Provide the (X, Y) coordinate of the cell's center where the given text is located.  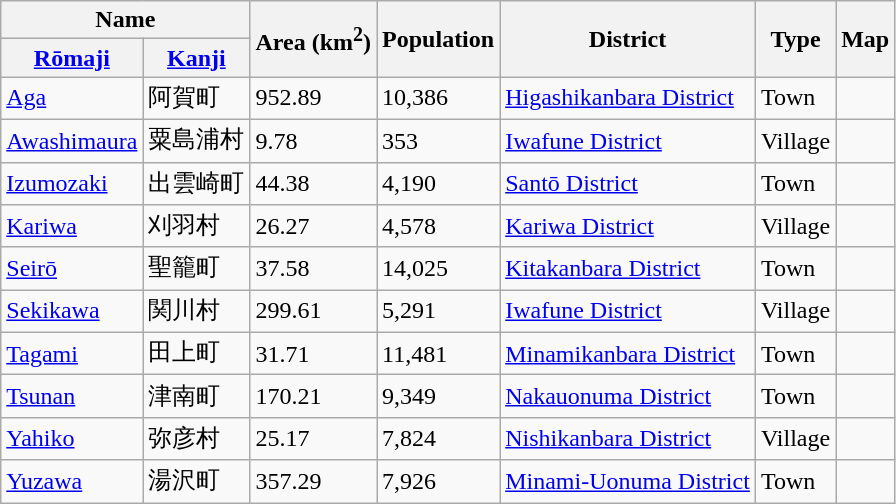
357.29 (314, 482)
11,481 (438, 354)
14,025 (438, 268)
7,824 (438, 438)
299.61 (314, 312)
7,926 (438, 482)
関川村 (196, 312)
44.38 (314, 184)
Nakauonuma District (628, 396)
Map (866, 39)
353 (438, 140)
Yuzawa (72, 482)
湯沢町 (196, 482)
阿賀町 (196, 98)
Rōmaji (72, 58)
Nishikanbara District (628, 438)
田上町 (196, 354)
9,349 (438, 396)
Tsunan (72, 396)
4,578 (438, 226)
170.21 (314, 396)
Kariwa (72, 226)
Type (795, 39)
Kariwa District (628, 226)
Kitakanbara District (628, 268)
津南町 (196, 396)
Awashimaura (72, 140)
25.17 (314, 438)
聖籠町 (196, 268)
刈羽村 (196, 226)
Seirō (72, 268)
Santō District (628, 184)
Yahiko (72, 438)
9.78 (314, 140)
Higashikanbara District (628, 98)
Aga (72, 98)
4,190 (438, 184)
10,386 (438, 98)
Population (438, 39)
31.71 (314, 354)
26.27 (314, 226)
出雲崎町 (196, 184)
Kanji (196, 58)
粟島浦村 (196, 140)
37.58 (314, 268)
Minami-Uonuma District (628, 482)
Minamikanbara District (628, 354)
Name (126, 20)
952.89 (314, 98)
District (628, 39)
Area (km2) (314, 39)
Tagami (72, 354)
Izumozaki (72, 184)
5,291 (438, 312)
Sekikawa (72, 312)
弥彦村 (196, 438)
